Return [X, Y] of the center of cell containing provided text 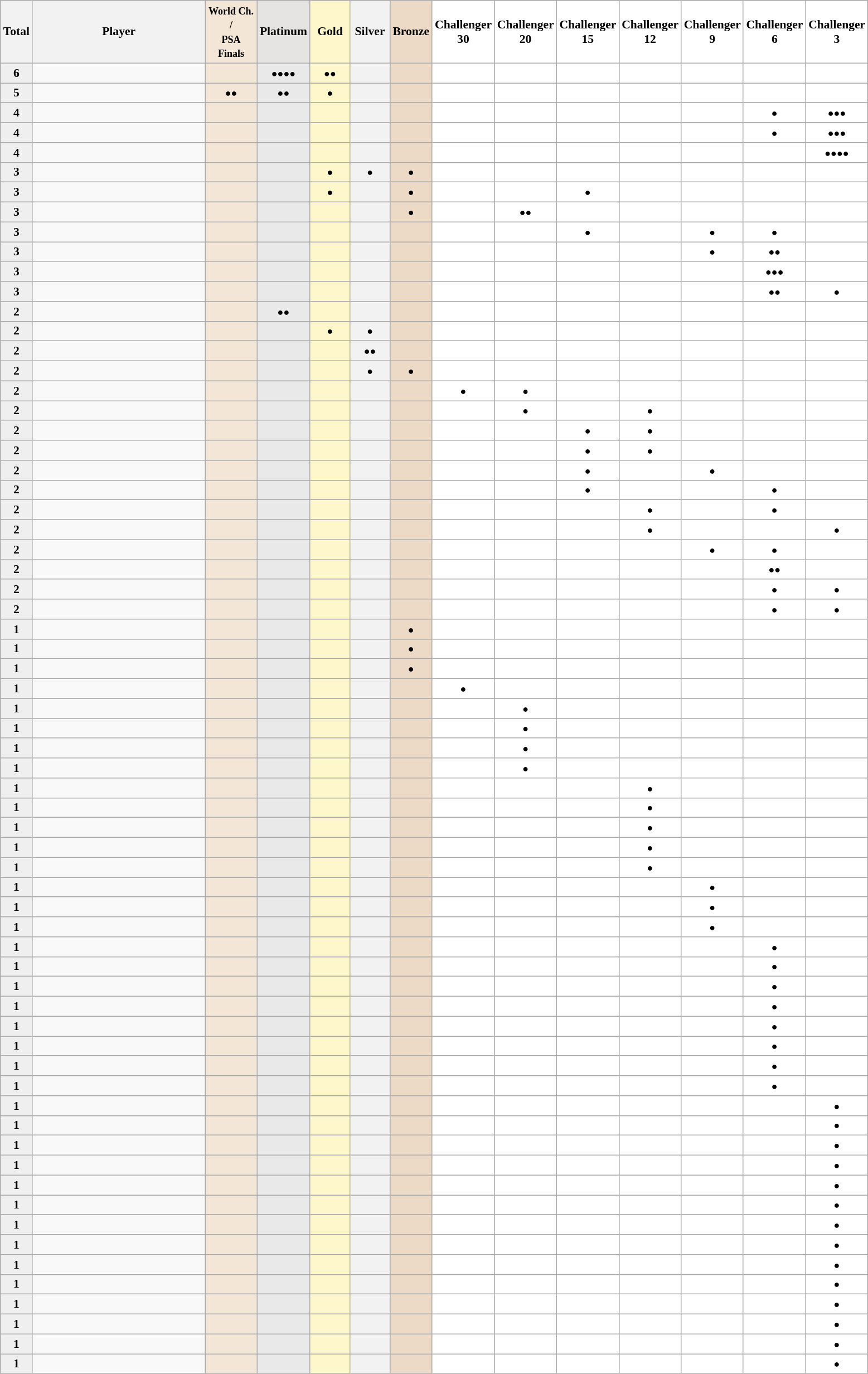
Player [119, 32]
Challenger 9 [712, 32]
Challenger 20 [526, 32]
Challenger 3 [837, 32]
5 [17, 93]
Gold [330, 32]
Challenger 12 [650, 32]
Silver [370, 32]
6 [17, 73]
World Ch. /PSA Finals [231, 32]
Bronze [411, 32]
Challenger 6 [774, 32]
Platinum [283, 32]
Challenger 30 [463, 32]
Total [17, 32]
Challenger 15 [588, 32]
